Capture the cell that displays the provided text and extract its [X, Y] central coordinate. 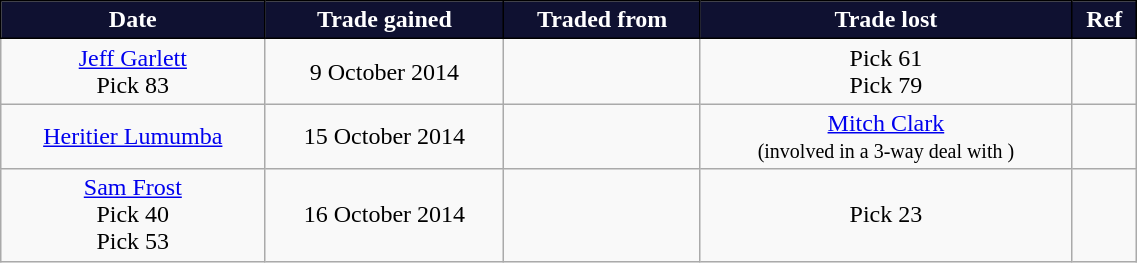
15 October 2014 [384, 136]
Mitch Clark(involved in a 3-way deal with ) [886, 136]
Traded from [602, 20]
Pick 61 Pick 79 [886, 72]
Ref [1104, 20]
Jeff Garlett Pick 83 [133, 72]
Trade gained [384, 20]
Sam Frost Pick 40 Pick 53 [133, 215]
Trade lost [886, 20]
Date [133, 20]
Heritier Lumumba [133, 136]
16 October 2014 [384, 215]
Pick 23 [886, 215]
9 October 2014 [384, 72]
